Determine the [x, y] coordinate at the center of the cell enclosing the given text.  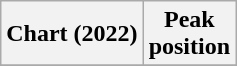
Peakposition [189, 34]
Chart (2022) [72, 34]
